Output the [X, Y] coordinate of the center of the cell containing the given text.  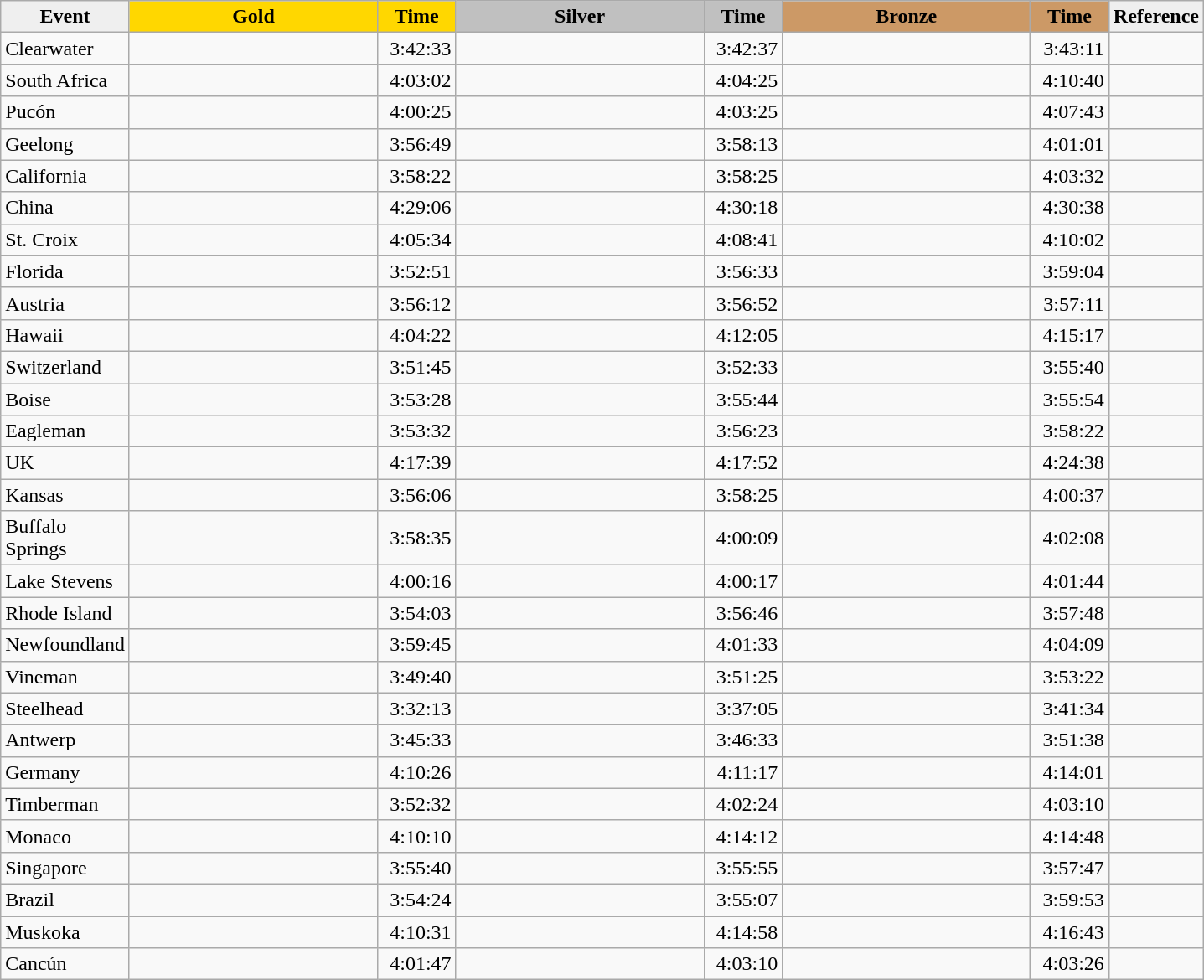
Boise [65, 400]
4:17:52 [743, 463]
3:57:11 [1070, 303]
4:04:22 [417, 335]
Reference [1156, 17]
3:56:06 [417, 495]
Germany [65, 772]
Cancún [65, 964]
4:10:26 [417, 772]
Gold [253, 17]
Lake Stevens [65, 581]
4:10:31 [417, 932]
Bronze [907, 17]
3:37:05 [743, 709]
4:08:41 [743, 240]
4:02:08 [1070, 538]
4:29:06 [417, 208]
4:01:01 [1070, 144]
3:52:51 [417, 271]
Rhode Island [65, 613]
Silver [580, 17]
3:53:28 [417, 400]
4:24:38 [1070, 463]
Newfoundland [65, 645]
Event [65, 17]
3:55:44 [743, 400]
3:56:33 [743, 271]
3:32:13 [417, 709]
Antwerp [65, 740]
3:56:52 [743, 303]
3:56:46 [743, 613]
3:57:48 [1070, 613]
Kansas [65, 495]
3:55:54 [1070, 400]
3:55:55 [743, 868]
4:01:47 [417, 964]
Hawaii [65, 335]
3:56:49 [417, 144]
4:14:01 [1070, 772]
4:30:38 [1070, 208]
Switzerland [65, 367]
4:00:37 [1070, 495]
UK [65, 463]
4:15:17 [1070, 335]
3:59:04 [1070, 271]
Clearwater [65, 49]
4:14:48 [1070, 836]
Brazil [65, 900]
Muskoka [65, 932]
Vineman [65, 677]
Eagleman [65, 431]
4:10:40 [1070, 80]
Singapore [65, 868]
China [65, 208]
4:03:25 [743, 112]
St. Croix [65, 240]
4:02:24 [743, 804]
3:53:32 [417, 431]
3:42:33 [417, 49]
4:04:25 [743, 80]
3:49:40 [417, 677]
California [65, 176]
3:59:53 [1070, 900]
3:54:24 [417, 900]
3:52:32 [417, 804]
3:53:22 [1070, 677]
4:00:25 [417, 112]
4:00:16 [417, 581]
3:54:03 [417, 613]
3:57:47 [1070, 868]
3:52:33 [743, 367]
3:43:11 [1070, 49]
4:03:32 [1070, 176]
4:04:09 [1070, 645]
4:01:33 [743, 645]
4:14:58 [743, 932]
3:46:33 [743, 740]
3:42:37 [743, 49]
Steelhead [65, 709]
Monaco [65, 836]
4:10:10 [417, 836]
3:41:34 [1070, 709]
4:12:05 [743, 335]
4:10:02 [1070, 240]
3:51:38 [1070, 740]
Geelong [65, 144]
South Africa [65, 80]
3:55:07 [743, 900]
3:59:45 [417, 645]
3:58:13 [743, 144]
3:56:12 [417, 303]
4:03:26 [1070, 964]
3:58:35 [417, 538]
4:00:17 [743, 581]
4:11:17 [743, 772]
4:03:02 [417, 80]
Florida [65, 271]
3:51:45 [417, 367]
4:14:12 [743, 836]
Austria [65, 303]
3:56:23 [743, 431]
4:01:44 [1070, 581]
Timberman [65, 804]
3:51:25 [743, 677]
Buffalo Springs [65, 538]
4:00:09 [743, 538]
4:05:34 [417, 240]
3:45:33 [417, 740]
4:30:18 [743, 208]
4:07:43 [1070, 112]
4:17:39 [417, 463]
Pucón [65, 112]
4:16:43 [1070, 932]
